Extract the [X, Y] coordinate from the center of the cell holding the provided text.  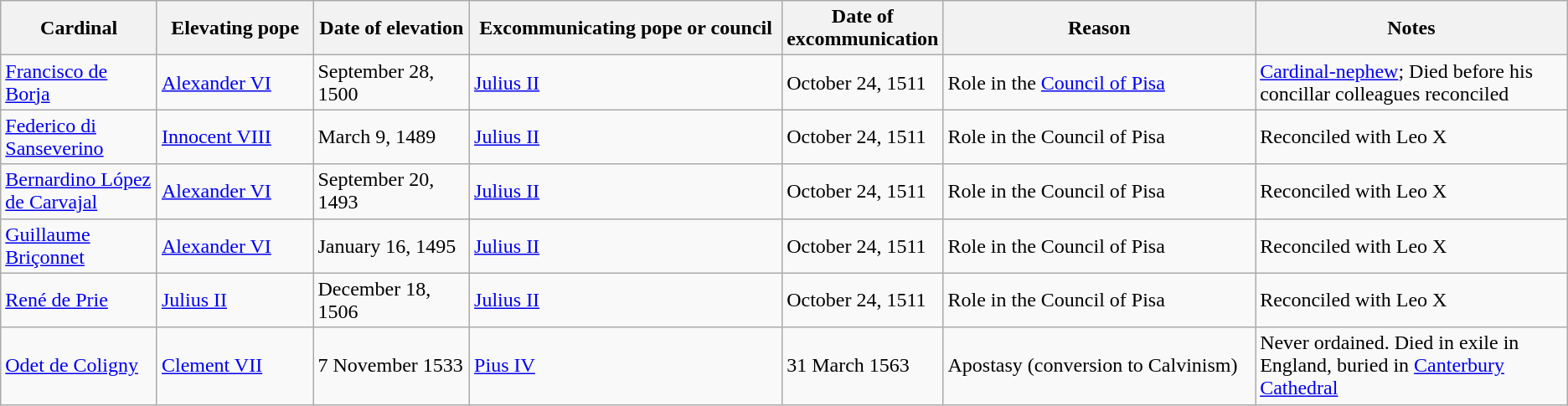
Bernardino López de Carvajal [79, 191]
Guillaume Briçonnet [79, 246]
Francisco de Borja [79, 82]
Innocent VIII [235, 137]
Never ordained. Died in exile in England, buried in Canterbury Cathedral [1412, 366]
Cardinal [79, 28]
René de Prie [79, 300]
Excommunicating pope or council [627, 28]
Odet de Coligny [79, 366]
31 March 1563 [863, 366]
Notes [1412, 28]
Apostasy (conversion to Calvinism) [1099, 366]
Cardinal-nephew; Died before his concillar colleagues reconciled [1412, 82]
September 28, 1500 [392, 82]
September 20, 1493 [392, 191]
January 16, 1495 [392, 246]
March 9, 1489 [392, 137]
Elevating pope [235, 28]
Date of excommunication [863, 28]
Date of elevation [392, 28]
Clement VII [235, 366]
7 November 1533 [392, 366]
Reason [1099, 28]
December 18, 1506 [392, 300]
Pius IV [627, 366]
Federico di Sanseverino [79, 137]
